Search for the cell housing the specified text and yield its (x, y) center coordinate. 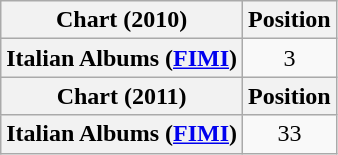
3 (290, 58)
33 (290, 134)
Chart (2010) (122, 20)
Chart (2011) (122, 96)
